For the text-containing cell, return its midpoint in (x, y) coordinate format. 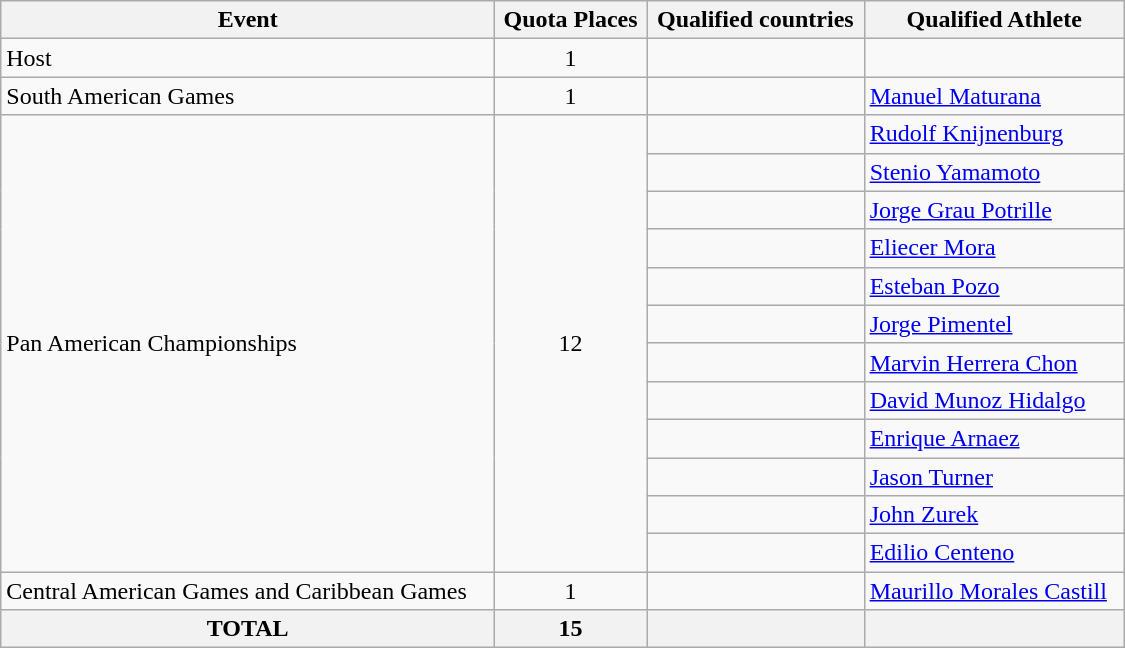
Host (248, 58)
Rudolf Knijnenburg (994, 134)
Maurillo Morales Castill (994, 591)
Jason Turner (994, 477)
South American Games (248, 96)
Stenio Yamamoto (994, 172)
Eliecer Mora (994, 248)
David Munoz Hidalgo (994, 400)
Jorge Grau Potrille (994, 210)
TOTAL (248, 629)
Marvin Herrera Chon (994, 362)
Central American Games and Caribbean Games (248, 591)
Pan American Championships (248, 344)
Esteban Pozo (994, 286)
Qualified countries (756, 20)
John Zurek (994, 515)
Event (248, 20)
Quota Places (571, 20)
15 (571, 629)
12 (571, 344)
Qualified Athlete (994, 20)
Edilio Centeno (994, 553)
Jorge Pimentel (994, 324)
Manuel Maturana (994, 96)
Enrique Arnaez (994, 438)
